Extract the (X, Y) coordinate from the center of the cell holding the provided text.  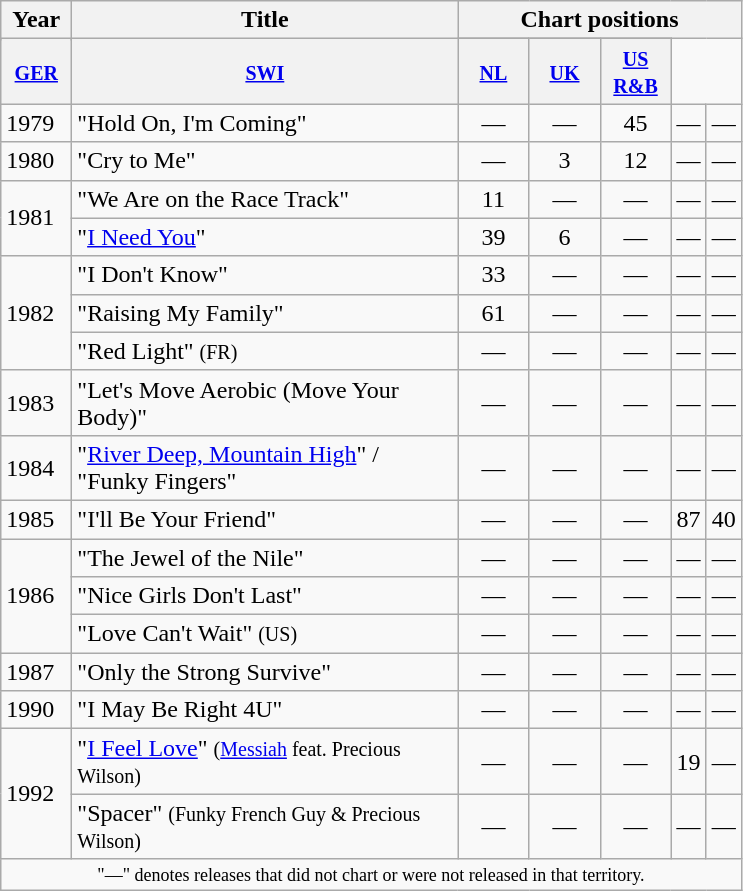
61 (494, 313)
"Red Light" (FR) (265, 351)
3 (564, 161)
45 (636, 123)
"Cry to Me" (265, 161)
"Let's Move Aerobic (Move Your Body)" (265, 402)
1981 (36, 218)
Title (265, 20)
19 (688, 762)
39 (494, 237)
SWI (265, 72)
GER (36, 72)
1992 (36, 794)
33 (494, 275)
Chart positions (600, 20)
1987 (36, 672)
"Spacer" (Funky French Guy & Precious Wilson) (265, 826)
"We Are on the Race Track" (265, 199)
"I Feel Love" (Messiah feat. Precious Wilson) (265, 762)
US R&B (636, 72)
"River Deep, Mountain High" / "Funky Fingers" (265, 468)
"I'll Be Your Friend" (265, 519)
NL (494, 72)
"The Jewel of the Nile" (265, 557)
"Love Can't Wait" (US) (265, 634)
"Only the Strong Survive" (265, 672)
1980 (36, 161)
"I Don't Know" (265, 275)
87 (688, 519)
1986 (36, 595)
UK (564, 72)
1984 (36, 468)
"Hold On, I'm Coming" (265, 123)
"Nice Girls Don't Last" (265, 596)
12 (636, 161)
Year (36, 20)
1990 (36, 710)
"—" denotes releases that did not chart or were not released in that territory. (371, 874)
6 (564, 237)
"Raising My Family" (265, 313)
"I Need You" (265, 237)
"I May Be Right 4U" (265, 710)
11 (494, 199)
1985 (36, 519)
1983 (36, 402)
40 (724, 519)
1979 (36, 123)
1982 (36, 313)
